Return the [x, y] coordinate for the center point of the cell that contains the specified text.  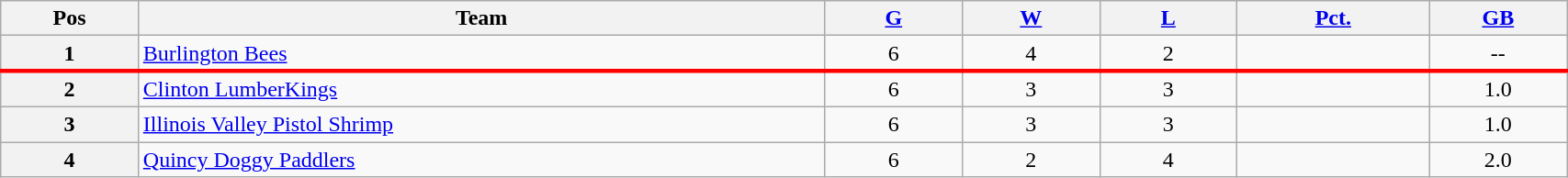
2.0 [1498, 159]
Pos [70, 18]
Burlington Bees [481, 53]
Team [481, 18]
1 [70, 53]
Pct. [1334, 18]
-- [1498, 53]
GB [1498, 18]
Clinton LumberKings [481, 89]
W [1032, 18]
Illinois Valley Pistol Shrimp [481, 124]
Quincy Doggy Paddlers [481, 159]
L [1168, 18]
G [894, 18]
